Identify which cell holds the provided text, then report its (x, y) central coordinate. 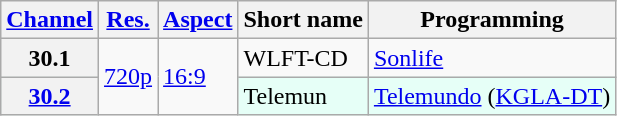
30.2 (50, 96)
Programming (492, 20)
Telemun (303, 96)
16:9 (198, 77)
Sonlife (492, 58)
30.1 (50, 58)
Short name (303, 20)
720p (128, 77)
Res. (128, 20)
Aspect (198, 20)
Telemundo (KGLA-DT) (492, 96)
Channel (50, 20)
WLFT-CD (303, 58)
